For the text-containing cell, return its midpoint in [x, y] coordinate format. 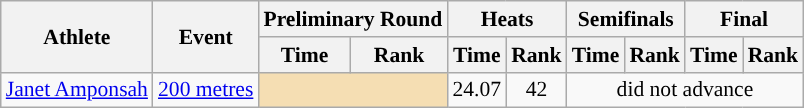
Semifinals [626, 19]
24.07 [476, 90]
Athlete [77, 36]
200 metres [206, 90]
Event [206, 36]
Preliminary Round [352, 19]
Heats [506, 19]
Janet Amponsah [77, 90]
did not advance [685, 90]
Final [744, 19]
42 [536, 90]
